Locate the cell with the specified text and output its [x, y] center coordinate. 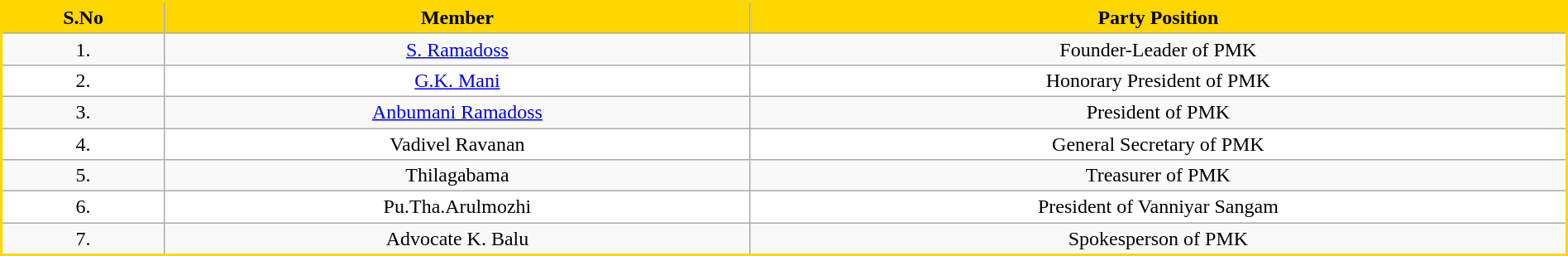
3. [83, 112]
Thilagabama [457, 176]
S. Ramadoss [457, 49]
7. [83, 239]
G.K. Mani [457, 80]
President of Vanniyar Sangam [1158, 207]
Pu.Tha.Arulmozhi [457, 207]
Anbumani Ramadoss [457, 112]
Founder-Leader of PMK [1158, 49]
General Secretary of PMK [1158, 143]
6. [83, 207]
Vadivel Ravanan [457, 143]
Honorary President of PMK [1158, 80]
1. [83, 49]
President of PMK [1158, 112]
S.No [83, 18]
2. [83, 80]
Treasurer of PMK [1158, 176]
5. [83, 176]
Member [457, 18]
4. [83, 143]
Advocate K. Balu [457, 239]
Spokesperson of PMK [1158, 239]
Party Position [1158, 18]
